Search for the cell housing the specified text and yield its [X, Y] center coordinate. 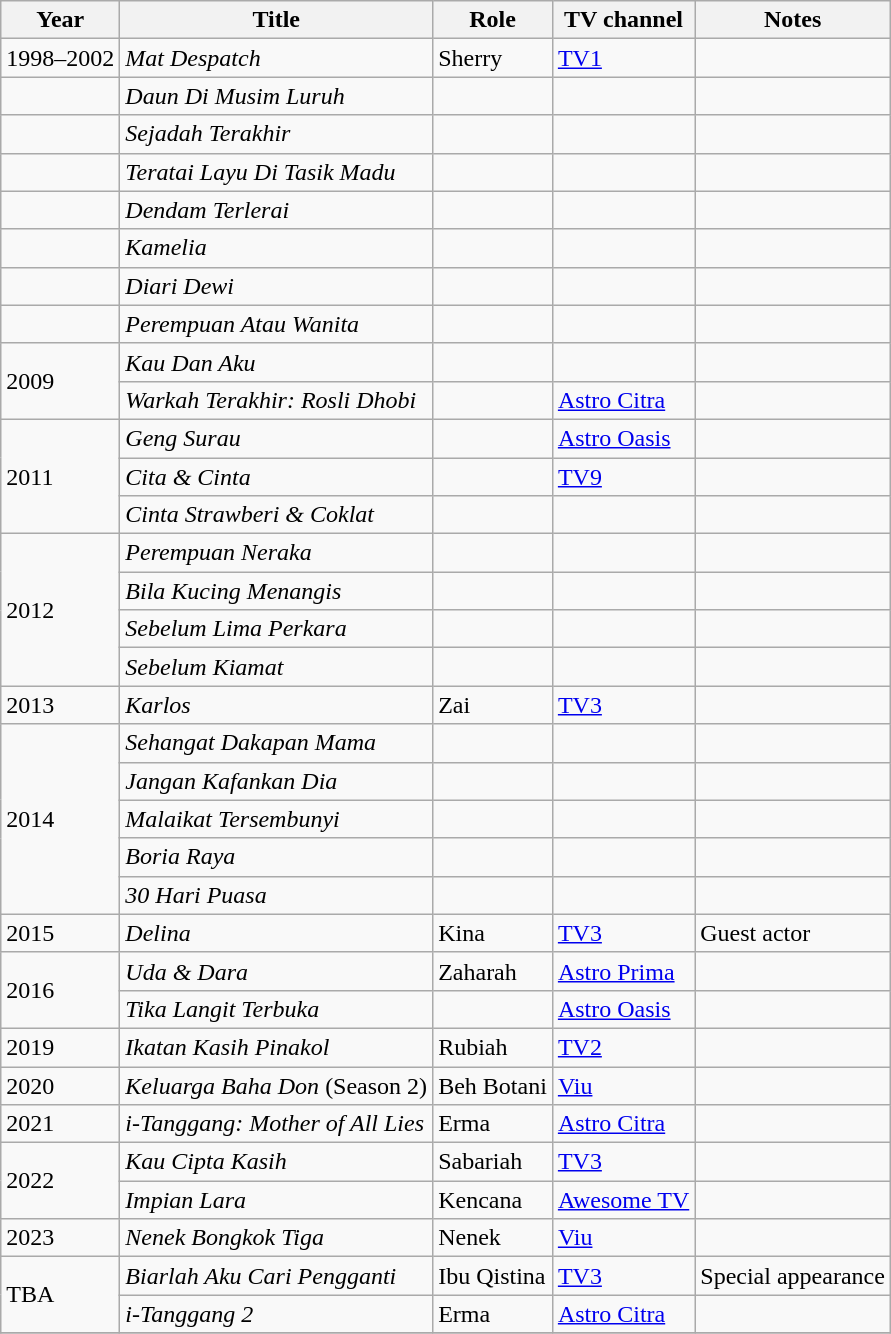
Sabariah [493, 1162]
2022 [60, 1181]
Biarlah Aku Cari Pengganti [276, 1276]
2014 [60, 819]
30 Hari Puasa [276, 895]
Rubiah [493, 1047]
Nenek [493, 1238]
TBA [60, 1295]
Year [60, 20]
Zai [493, 705]
Kau Dan Aku [276, 362]
Sehangat Dakapan Mama [276, 743]
Perempuan Atau Wanita [276, 324]
Beh Botani [493, 1085]
Sejadah Terakhir [276, 134]
2011 [60, 476]
Bila Kucing Menangis [276, 591]
Special appearance [793, 1276]
TV1 [623, 58]
i-Tanggang: Mother of All Lies [276, 1124]
Dendam Terlerai [276, 210]
Nenek Bongkok Tiga [276, 1238]
Tika Langit Terbuka [276, 1009]
Ibu Qistina [493, 1276]
Daun Di Musim Luruh [276, 96]
1998–2002 [60, 58]
Kina [493, 933]
Cinta Strawberi & Coklat [276, 515]
2023 [60, 1238]
2013 [60, 705]
TV channel [623, 20]
Kau Cipta Kasih [276, 1162]
Mat Despatch [276, 58]
Title [276, 20]
i-Tanggang 2 [276, 1314]
Guest actor [793, 933]
Impian Lara [276, 1200]
Kencana [493, 1200]
2019 [60, 1047]
Diari Dewi [276, 286]
Astro Prima [623, 971]
Kamelia [276, 248]
TV9 [623, 477]
Sherry [493, 58]
Notes [793, 20]
Sebelum Kiamat [276, 667]
2012 [60, 610]
Teratai Layu Di Tasik Madu [276, 172]
Karlos [276, 705]
TV2 [623, 1047]
2016 [60, 990]
Keluarga Baha Don (Season 2) [276, 1085]
Ikatan Kasih Pinakol [276, 1047]
Uda & Dara [276, 971]
Cita & Cinta [276, 477]
Delina [276, 933]
Warkah Terakhir: Rosli Dhobi [276, 400]
Geng Surau [276, 438]
Sebelum Lima Perkara [276, 629]
2009 [60, 381]
Role [493, 20]
2015 [60, 933]
Awesome TV [623, 1200]
2021 [60, 1124]
Zaharah [493, 971]
Malaikat Tersembunyi [276, 819]
Jangan Kafankan Dia [276, 781]
2020 [60, 1085]
Perempuan Neraka [276, 553]
Boria Raya [276, 857]
